Locate the cell with the specified text and output its (X, Y) center coordinate. 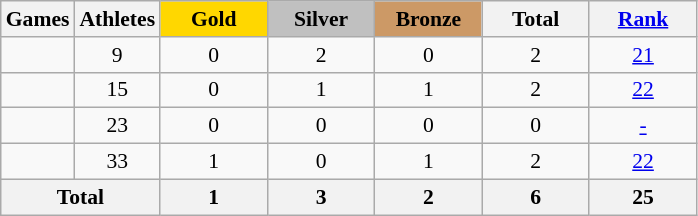
Bronze (428, 19)
Rank (642, 19)
15 (117, 90)
6 (536, 197)
25 (642, 197)
3 (320, 197)
21 (642, 55)
Games (38, 19)
Gold (214, 19)
Silver (320, 19)
23 (117, 126)
9 (117, 55)
Athletes (117, 19)
- (642, 126)
33 (117, 162)
